Pinpoint the cell where the given text exists, returning its (x, y) midpoint coordinate. 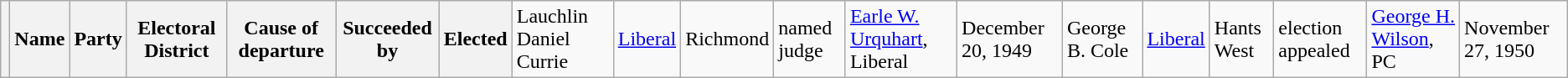
Richmond (727, 39)
Succeeded by (387, 39)
Name (40, 39)
Lauchlin Daniel Currie (563, 39)
Elected (476, 39)
Hants West (1241, 39)
George B. Cole (1102, 39)
Cause of departure (281, 39)
December 20, 1949 (1010, 39)
Earle W. Urquhart, Liberal (901, 39)
Party (98, 39)
November 27, 1950 (1514, 39)
election appealed (1320, 39)
Electoral District (176, 39)
George H. Wilson, PC (1414, 39)
named judge (810, 39)
